Extract the [X, Y] coordinate from the center of the cell holding the provided text.  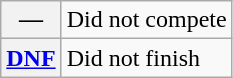
DNF [31, 58]
Did not finish [146, 58]
— [31, 20]
Did not compete [146, 20]
